Scan for the cell matching the given text and deliver its (x, y) coordinate at center. 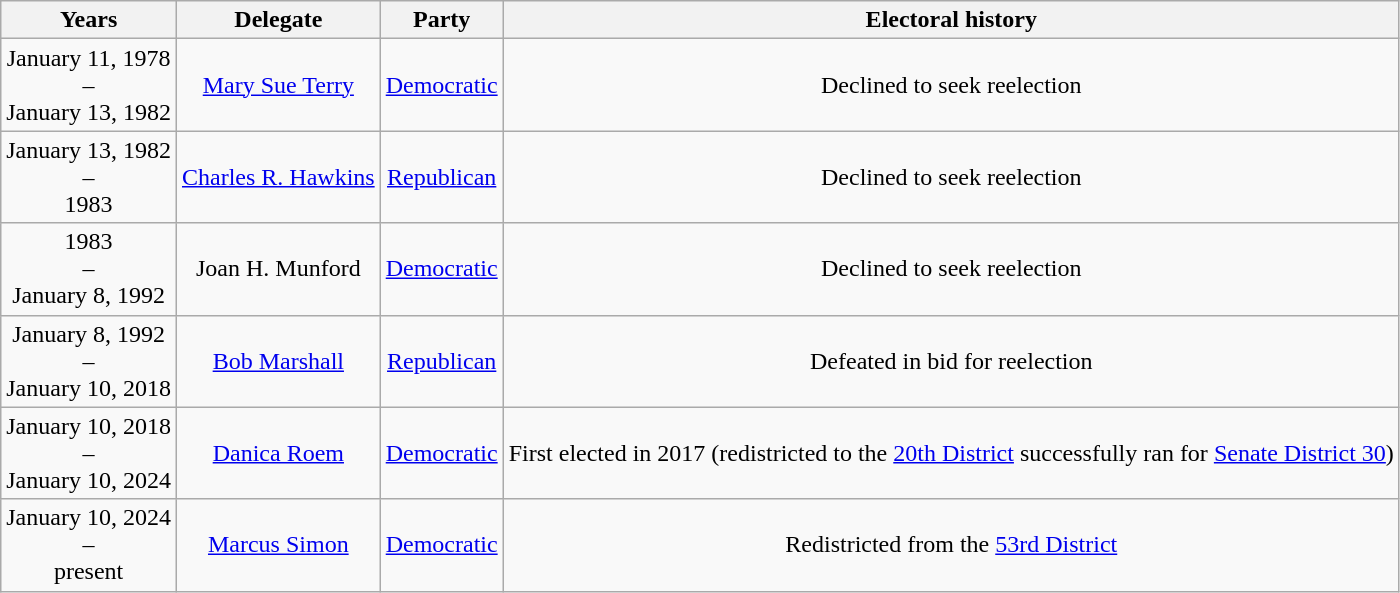
Redistricted from the 53rd District (951, 545)
Years (89, 20)
Party (442, 20)
Defeated in bid for reelection (951, 361)
January 8, 1992–January 10, 2018 (89, 361)
Joan H. Munford (278, 269)
Charles R. Hawkins (278, 177)
Delegate (278, 20)
January 13, 1982–1983 (89, 177)
Mary Sue Terry (278, 85)
Electoral history (951, 20)
Danica Roem (278, 453)
January 10, 2024–present (89, 545)
1983–January 8, 1992 (89, 269)
Bob Marshall (278, 361)
January 11, 1978–January 13, 1982 (89, 85)
First elected in 2017 (redistricted to the 20th District successfully ran for Senate District 30) (951, 453)
January 10, 2018–January 10, 2024 (89, 453)
Marcus Simon (278, 545)
